From the cell containing the given text, extract its center point as (X, Y) coordinate. 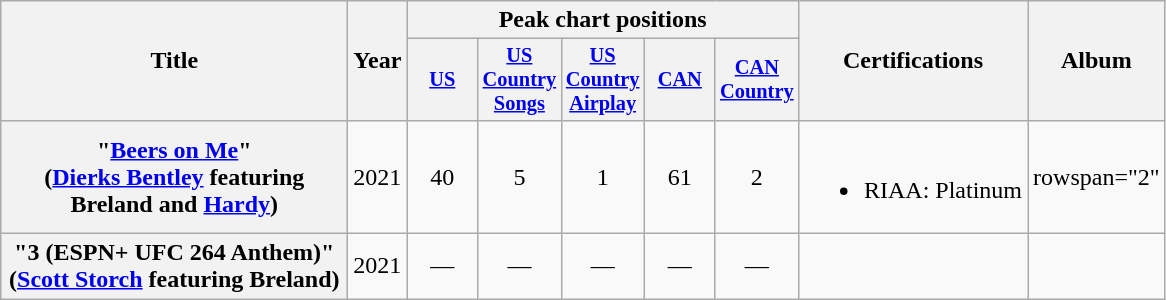
Peak chart positions (603, 20)
Certifications (912, 61)
2 (756, 176)
CAN Country (756, 80)
"Beers on Me"(Dierks Bentley featuring Breland and Hardy) (174, 176)
40 (442, 176)
Title (174, 61)
RIAA: Platinum (912, 176)
rowspan="2" (1097, 176)
US (442, 80)
US Country Airplay (602, 80)
Year (378, 61)
CAN (680, 80)
1 (602, 176)
Album (1097, 61)
US Country Songs (520, 80)
5 (520, 176)
"3 (ESPN+ UFC 264 Anthem)"(Scott Storch featuring Breland) (174, 266)
61 (680, 176)
